Search for the cell housing the specified text and yield its (x, y) center coordinate. 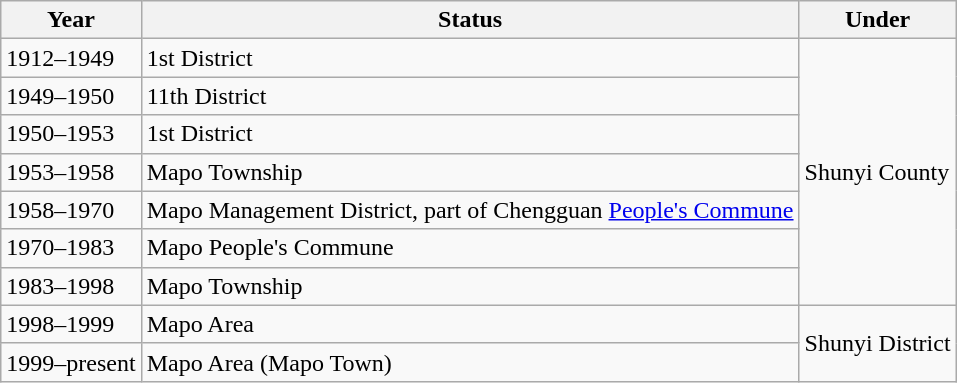
Year (71, 20)
1970–1983 (71, 248)
1999–present (71, 362)
Shunyi District (878, 343)
1950–1953 (71, 134)
11th District (470, 96)
1958–1970 (71, 210)
1949–1950 (71, 96)
Under (878, 20)
Mapo Management District, part of Chengguan People's Commune (470, 210)
Status (470, 20)
Mapo Area (Mapo Town) (470, 362)
1983–1998 (71, 286)
Mapo Area (470, 324)
1998–1999 (71, 324)
1953–1958 (71, 172)
Shunyi County (878, 172)
1912–1949 (71, 58)
Mapo People's Commune (470, 248)
